Provide the (x, y) coordinate of the cell's center where the given text is located.  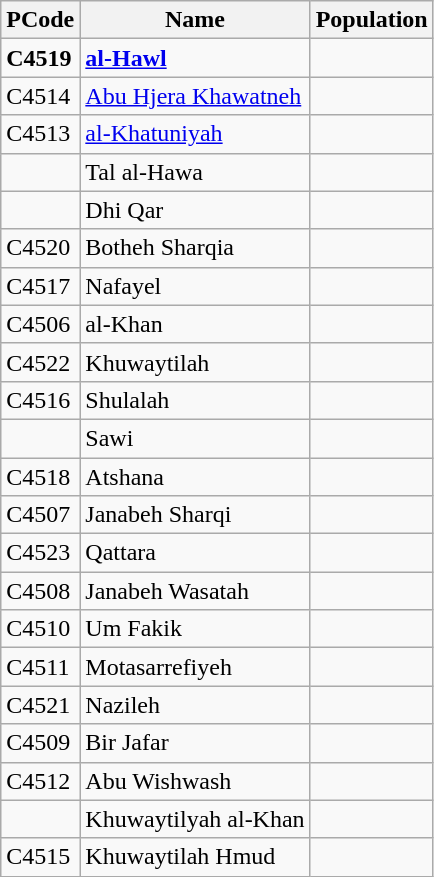
Nazileh (195, 705)
al-Hawl (195, 58)
Name (195, 20)
C4519 (40, 58)
C4513 (40, 134)
C4522 (40, 362)
C4511 (40, 667)
Nafayel (195, 286)
Khuwaytilah Hmud (195, 857)
Shulalah (195, 400)
Um Fakik (195, 629)
C4509 (40, 743)
Khuwaytilyah al-Khan (195, 819)
C4518 (40, 477)
C4508 (40, 591)
Atshana (195, 477)
Motasarrefiyeh (195, 667)
C4517 (40, 286)
C4521 (40, 705)
al-Khatuniyah (195, 134)
C4512 (40, 781)
PCode (40, 20)
C4506 (40, 324)
Janabeh Wasatah (195, 591)
C4515 (40, 857)
C4507 (40, 515)
Khuwaytilah (195, 362)
Abu Hjera Khawatneh (195, 96)
C4514 (40, 96)
Tal al-Hawa (195, 172)
Sawi (195, 438)
C4516 (40, 400)
Botheh Sharqia (195, 248)
C4523 (40, 553)
C4510 (40, 629)
Abu Wishwash (195, 781)
Janabeh Sharqi (195, 515)
al-Khan (195, 324)
Dhi Qar (195, 210)
Population (372, 20)
Bir Jafar (195, 743)
C4520 (40, 248)
Qattara (195, 553)
